For the text-containing cell, return its midpoint in [X, Y] coordinate format. 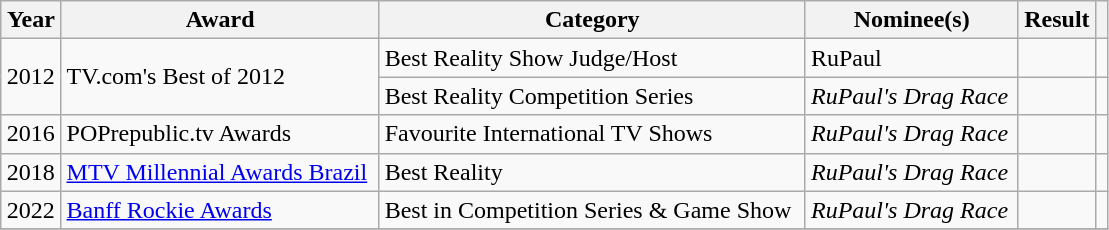
2012 [31, 77]
Year [31, 20]
MTV Millennial Awards Brazil [220, 172]
Category [592, 20]
2018 [31, 172]
Result [1057, 20]
RuPaul [911, 58]
Best Reality Show Judge/Host [592, 58]
TV.com's Best of 2012 [220, 77]
2022 [31, 210]
Best Reality [592, 172]
Best Reality Competition Series [592, 96]
Best in Competition Series & Game Show [592, 210]
Favourite International TV Shows [592, 134]
POPrepublic.tv Awards [220, 134]
Banff Rockie Awards [220, 210]
2016 [31, 134]
Award [220, 20]
Nominee(s) [911, 20]
